Find where the given text appears and provide that cell's center as [X, Y] coordinate. 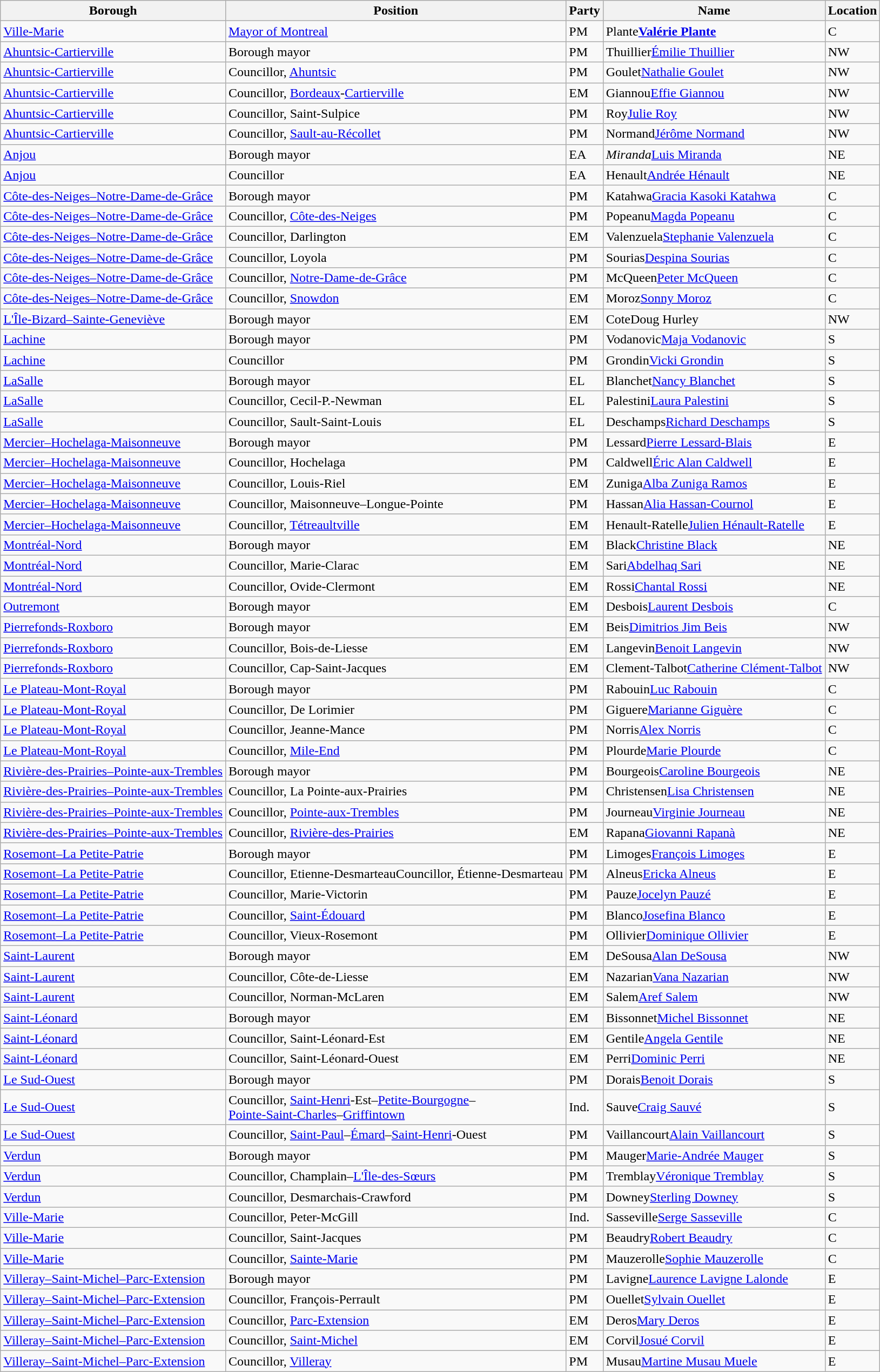
BeisDimitrios Jim Beis [714, 627]
BlancoJosefina Blanco [714, 915]
Councillor, Desmarchais-Crawford [396, 1197]
PlourdeMarie Plourde [714, 751]
PerriDominic Perri [714, 1059]
RapanaGiovanni Rapanà [714, 833]
Councillor, Saint-Paul–Émard–Saint-Henri-Ouest [396, 1135]
ValenzuelaStephanie Valenzuela [714, 236]
Councillor, Snowdon [396, 299]
Councillor, Etienne-DesmarteauCouncillor, Étienne-Desmarteau [396, 874]
Councillor, Ovide-Clermont [396, 586]
NazarianVana Nazarian [714, 977]
Councillor, La Pointe-aux-Prairies [396, 792]
Councillor, Cap-Saint-Jacques [396, 668]
Councillor, Côte-des-Neiges [396, 216]
PauzeJocelyn Pauzé [714, 894]
Councillor, Hochelaga [396, 463]
Councillor, Marie-Victorin [396, 894]
DoraisBenoit Dorais [714, 1079]
GentileAngela Gentile [714, 1038]
Councillor, Maisonneuve–Longue-Pointe [396, 504]
GouletNathalie Goulet [714, 72]
Councillor, Darlington [396, 236]
LangevinBenoit Langevin [714, 648]
JourneauVirginie Journeau [714, 812]
MauzerolleSophie Mauzerolle [714, 1259]
Name [714, 11]
Position [396, 11]
GrondinVicki Grondin [714, 360]
Councillor, Saint-Henri-Est–Petite-Bourgogne–Pointe-Saint-Charles–Griffintown [396, 1107]
Henault-RatelleJulien Hénault-Ratelle [714, 524]
Councillor, Sainte-Marie [396, 1259]
TremblayVéronique Tremblay [714, 1176]
BissonnetMichel Bissonnet [714, 1018]
Councillor, Tétreaultville [396, 524]
DesboisLaurent Desbois [714, 607]
Mayor of Montreal [396, 31]
Councillor, Parc-Extension [396, 1320]
PopeanuMagda Popeanu [714, 216]
ThuillierÉmilie Thuillier [714, 52]
McQueenPeter McQueen [714, 278]
Councillor, Peter-McGill [396, 1217]
LavigneLaurence Lavigne Lalonde [714, 1279]
CaldwellÉric Alan Caldwell [714, 463]
Councillor, François-Perrault [396, 1300]
PlanteValérie Plante [714, 31]
Party [585, 11]
Councillor, Côte-de-Liesse [396, 977]
NormandJérôme Normand [714, 134]
Councillor, Cecil-P.-Newman [396, 401]
DeschampsRichard Deschamps [714, 422]
Councillor, Norman-McLaren [396, 997]
NorrisAlex Norris [714, 730]
Councillor, Louis-Riel [396, 483]
KatahwaGracia Kasoki Katahwa [714, 195]
L'Île-Bizard–Sainte-Geneviève [113, 319]
Location [852, 11]
RossiChantal Rossi [714, 586]
RabouinLuc Rabouin [714, 689]
DerosMary Deros [714, 1320]
SauveCraig Sauvé [714, 1107]
BourgeoisCaroline Bourgeois [714, 771]
HenaultAndrée Hénault [714, 175]
CorvilJosué Corvil [714, 1341]
SassevilleSerge Sasseville [714, 1217]
VodanovicMaja Vodanovic [714, 340]
GiguereMarianne Giguère [714, 709]
SariAbdelhaq Sari [714, 565]
Councillor, Sault-au-Récollet [396, 134]
Councillor, Saint-Jacques [396, 1238]
ChristensenLisa Christensen [714, 792]
MorozSonny Moroz [714, 299]
Councillor, Saint-Sulpice [396, 113]
Councillor, Saint-Léonard-Est [396, 1038]
RoyJulie Roy [714, 113]
BlackChristine Black [714, 545]
Councillor, Champlain–L'Île-des-Sœurs [396, 1176]
Councillor, Sault-Saint-Louis [396, 422]
Councillor, Jeanne-Mance [396, 730]
Councillor, Bois-de-Liesse [396, 648]
LessardPierre Lessard-Blais [714, 442]
Councillor, Pointe-aux-Trembles [396, 812]
BeaudryRobert Beaudry [714, 1238]
ZunigaAlba Zuniga Ramos [714, 483]
Councillor, Saint-Léonard-Ouest [396, 1059]
OuelletSylvain Ouellet [714, 1300]
Councillor, Rivière-des-Prairies [396, 833]
Outremont [113, 607]
Councillor, De Lorimier [396, 709]
GiannouEffie Giannou [714, 93]
Borough [113, 11]
Councillor, Notre-Dame-de-Grâce [396, 278]
MirandaLuis Miranda [714, 154]
Councillor, Saint-Michel [396, 1341]
CoteDoug Hurley [714, 319]
PalestiniLaura Palestini [714, 401]
Councillor, Saint-Édouard [396, 915]
Councillor, Loyola [396, 258]
DeSousaAlan DeSousa [714, 956]
Clement-TalbotCatherine Clément-Talbot [714, 668]
LimogesFrançois Limoges [714, 853]
Councillor, Bordeaux-Cartierville [396, 93]
OllivierDominique Ollivier [714, 936]
Councillor, Villeray [396, 1361]
Councillor, Vieux-Rosemont [396, 936]
VaillancourtAlain Vaillancourt [714, 1135]
MaugerMarie-Andrée Mauger [714, 1155]
Councillor, Mile-End [396, 751]
MusauMartine Musau Muele [714, 1361]
Councillor, Ahuntsic [396, 72]
DowneySterling Downey [714, 1197]
SalemAref Salem [714, 997]
AlneusEricka Alneus [714, 874]
HassanAlia Hassan-Cournol [714, 504]
BlanchetNancy Blanchet [714, 381]
Councillor, Marie-Clarac [396, 565]
SouriasDespina Sourias [714, 258]
